Locate the cell with the specified text and output its [x, y] center coordinate. 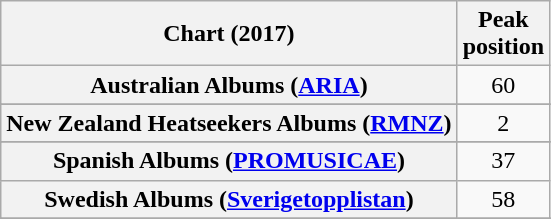
Spanish Albums (PROMUSICAE) [229, 161]
New Zealand Heatseekers Albums (RMNZ) [229, 123]
Australian Albums (ARIA) [229, 85]
Peak position [503, 34]
Swedish Albums (Sverigetopplistan) [229, 199]
2 [503, 123]
58 [503, 199]
Chart (2017) [229, 34]
60 [503, 85]
37 [503, 161]
